Output the [X, Y] coordinate of the center of the cell containing the given text.  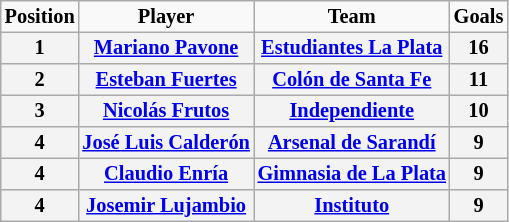
11 [478, 80]
2 [40, 80]
Gimnasia de La Plata [352, 174]
Mariano Pavone [166, 48]
Player [166, 17]
Claudio Enría [166, 174]
Team [352, 17]
Arsenal de Sarandí [352, 143]
3 [40, 111]
Nicolás Frutos [166, 111]
José Luis Calderón [166, 143]
Colón de Santa Fe [352, 80]
16 [478, 48]
Josemir Lujambio [166, 206]
Independiente [352, 111]
Estudiantes La Plata [352, 48]
Position [40, 17]
Esteban Fuertes [166, 80]
Goals [478, 17]
1 [40, 48]
Instituto [352, 206]
10 [478, 111]
